Output the (x, y) coordinate of the center of the cell containing the given text.  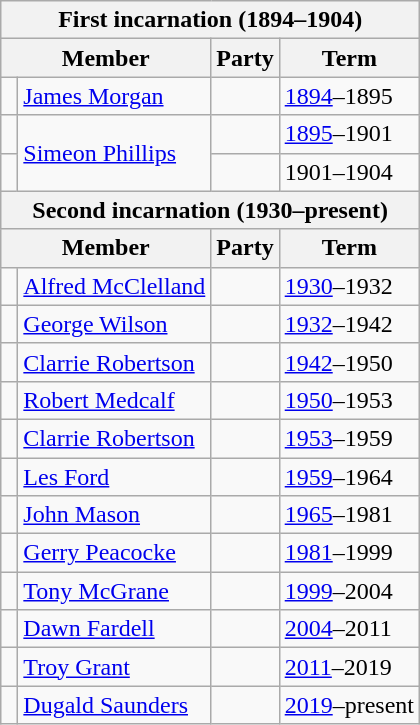
1999–2004 (349, 591)
Tony McGrane (114, 591)
Gerry Peacocke (114, 553)
Robert Medcalf (114, 400)
2011–2019 (349, 667)
1930–1932 (349, 286)
1950–1953 (349, 400)
2019–present (349, 705)
Simeon Phillips (114, 153)
Les Ford (114, 477)
1895–1901 (349, 134)
James Morgan (114, 96)
Dawn Fardell (114, 629)
1932–1942 (349, 324)
1959–1964 (349, 477)
Alfred McClelland (114, 286)
John Mason (114, 515)
George Wilson (114, 324)
Second incarnation (1930–present) (210, 210)
1901–1904 (349, 172)
1965–1981 (349, 515)
2004–2011 (349, 629)
Troy Grant (114, 667)
1942–1950 (349, 362)
1953–1959 (349, 438)
Dugald Saunders (114, 705)
First incarnation (1894–1904) (210, 20)
1981–1999 (349, 553)
1894–1895 (349, 96)
